Identify which cell holds the provided text, then report its [x, y] central coordinate. 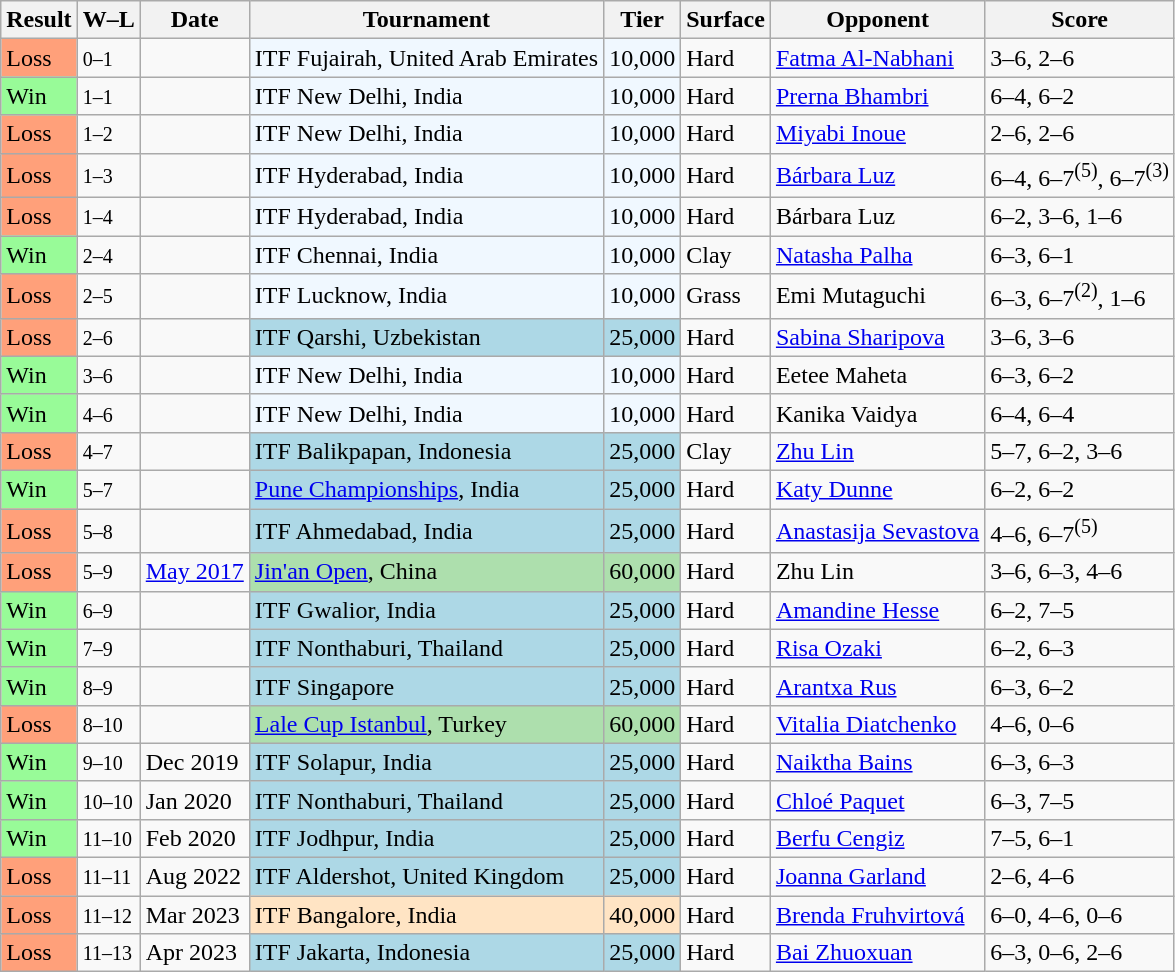
W–L [108, 20]
40,000 [642, 915]
4–7 [108, 451]
ITF Fujairah, United Arab Emirates [426, 58]
5–7, 6–2, 3–6 [1080, 451]
ITF Bangalore, India [426, 915]
ITF Aldershot, United Kingdom [426, 877]
Tier [642, 20]
Mar 2023 [194, 915]
3–6, 3–6 [1080, 337]
4–6 [108, 413]
6–0, 4–6, 0–6 [1080, 915]
Jan 2020 [194, 800]
8–10 [108, 724]
ITF Qarshi, Uzbekistan [426, 337]
4–6, 6–7(5) [1080, 532]
11–11 [108, 877]
7–9 [108, 648]
ITF Gwalior, India [426, 610]
11–12 [108, 915]
11–13 [108, 953]
Risa Ozaki [877, 648]
Opponent [877, 20]
ITF Chennai, India [426, 255]
6–2, 3–6, 1–6 [1080, 217]
Surface [726, 20]
6–2, 7–5 [1080, 610]
6–4, 6–4 [1080, 413]
2–6 [108, 337]
ITF Solapur, India [426, 762]
Berfu Cengiz [877, 839]
Date [194, 20]
2–4 [108, 255]
6–3, 7–5 [1080, 800]
6–2, 6–2 [1080, 489]
2–6, 2–6 [1080, 134]
ITF Ahmedabad, India [426, 532]
Prerna Bhambri [877, 96]
10–10 [108, 800]
Result [39, 20]
Brenda Fruhvirtová [877, 915]
0–1 [108, 58]
Vitalia Diatchenko [877, 724]
Natasha Palha [877, 255]
11–10 [108, 839]
Tournament [426, 20]
1–2 [108, 134]
Naiktha Bains [877, 762]
4–6, 0–6 [1080, 724]
9–10 [108, 762]
3–6, 2–6 [1080, 58]
6–3, 6–1 [1080, 255]
1–4 [108, 217]
Arantxa Rus [877, 686]
Aug 2022 [194, 877]
2–5 [108, 296]
Lale Cup Istanbul, Turkey [426, 724]
Anastasija Sevastova [877, 532]
May 2017 [194, 572]
5–7 [108, 489]
5–9 [108, 572]
3–6 [108, 375]
Fatma Al-Nabhani [877, 58]
7–5, 6–1 [1080, 839]
6–3, 6–7(2), 1–6 [1080, 296]
Bai Zhuoxuan [877, 953]
1–3 [108, 176]
Score [1080, 20]
ITF Jakarta, Indonesia [426, 953]
ITF Singapore [426, 686]
Joanna Garland [877, 877]
Amandine Hesse [877, 610]
Grass [726, 296]
6–4, 6–7(5), 6–7(3) [1080, 176]
ITF Jodhpur, India [426, 839]
Miyabi Inoue [877, 134]
Chloé Paquet [877, 800]
Dec 2019 [194, 762]
ITF Lucknow, India [426, 296]
Feb 2020 [194, 839]
6–3, 6–3 [1080, 762]
Emi Mutaguchi [877, 296]
6–3, 0–6, 2–6 [1080, 953]
6–2, 6–3 [1080, 648]
8–9 [108, 686]
Kanika Vaidya [877, 413]
Eetee Maheta [877, 375]
Apr 2023 [194, 953]
Jin'an Open, China [426, 572]
1–1 [108, 96]
5–8 [108, 532]
2–6, 4–6 [1080, 877]
Sabina Sharipova [877, 337]
Pune Championships, India [426, 489]
6–4, 6–2 [1080, 96]
ITF Balikpapan, Indonesia [426, 451]
6–9 [108, 610]
3–6, 6–3, 4–6 [1080, 572]
Katy Dunne [877, 489]
